Determine the (x, y) coordinate at the center of the cell enclosing the given text.  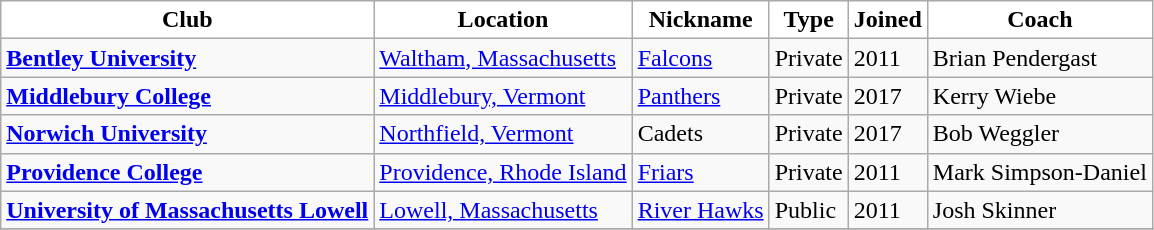
Lowell, Massachusetts (503, 210)
Providence College (188, 172)
Public (808, 210)
Providence, Rhode Island (503, 172)
Falcons (700, 58)
Brian Pendergast (1040, 58)
Norwich University (188, 134)
Northfield, Vermont (503, 134)
Joined (888, 20)
Bentley University (188, 58)
Waltham, Massachusetts (503, 58)
River Hawks (700, 210)
University of Massachusetts Lowell (188, 210)
Club (188, 20)
Middlebury College (188, 96)
Location (503, 20)
Nickname (700, 20)
Friars (700, 172)
Bob Weggler (1040, 134)
Kerry Wiebe (1040, 96)
Coach (1040, 20)
Josh Skinner (1040, 210)
Middlebury, Vermont (503, 96)
Mark Simpson-Daniel (1040, 172)
Type (808, 20)
Panthers (700, 96)
Cadets (700, 134)
